Detect which cell encompasses the target text, then output its (X, Y) center coordinate. 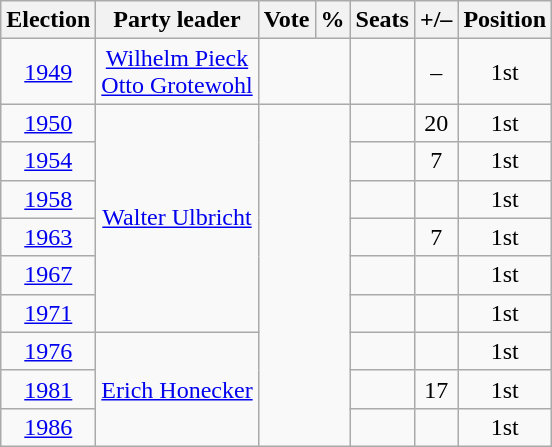
Position (505, 20)
20 (436, 123)
1976 (48, 351)
Party leader (177, 20)
1971 (48, 313)
Election (48, 20)
Erich Honecker (177, 389)
1981 (48, 389)
1949 (48, 72)
Vote (286, 20)
1967 (48, 275)
1986 (48, 427)
1963 (48, 237)
– (436, 72)
Seats (382, 20)
1954 (48, 161)
1950 (48, 123)
% (332, 20)
17 (436, 389)
Wilhelm PieckOtto Grotewohl (177, 72)
1958 (48, 199)
Walter Ulbricht (177, 218)
+/– (436, 20)
